Determine the [X, Y] coordinate at the center of the cell enclosing the given text.  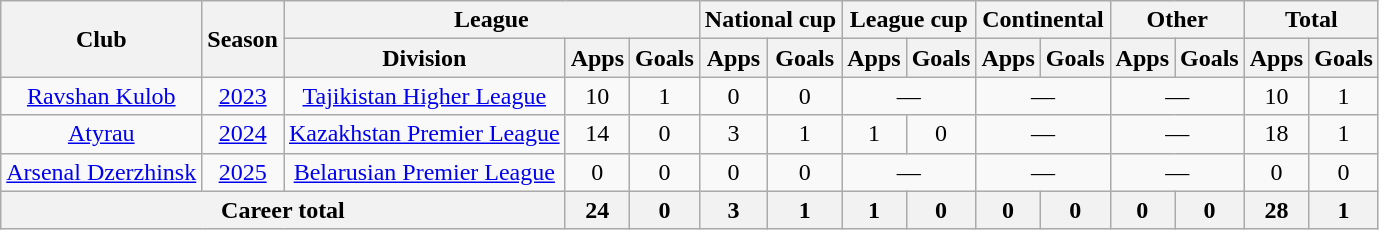
Total [1311, 20]
Kazakhstan Premier League [425, 134]
18 [1276, 134]
Club [102, 39]
Season [243, 39]
Career total [283, 210]
National cup [770, 20]
Arsenal Dzerzhinsk [102, 172]
2024 [243, 134]
2023 [243, 96]
Atyrau [102, 134]
League [492, 20]
2025 [243, 172]
Division [425, 58]
Ravshan Kulob [102, 96]
24 [597, 210]
Tajikistan Higher League [425, 96]
Continental [1043, 20]
League cup [909, 20]
Belarusian Premier League [425, 172]
Other [1177, 20]
14 [597, 134]
28 [1276, 210]
